Locate the cell with the specified text and output its [X, Y] center coordinate. 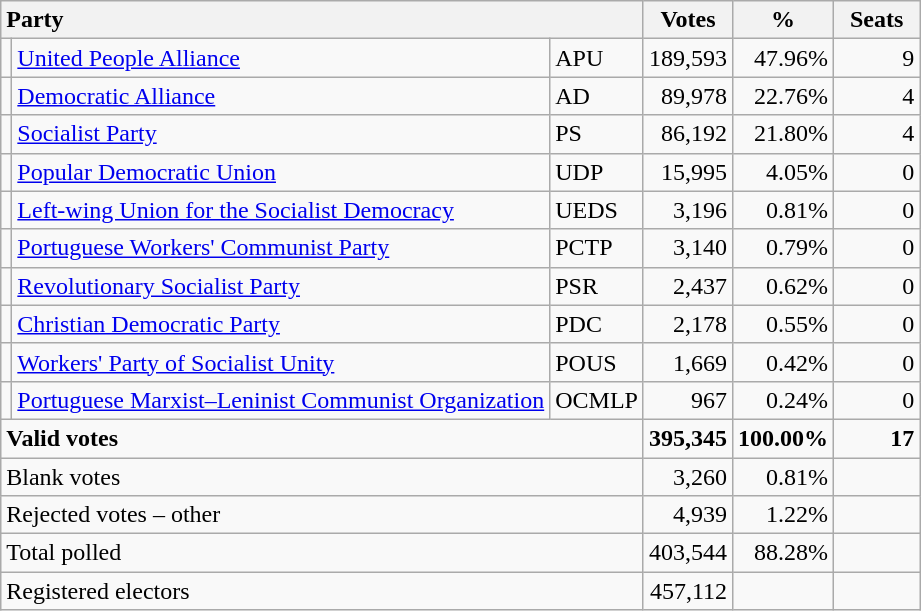
Workers' Party of Socialist Unity [281, 362]
395,345 [688, 438]
Portuguese Marxist–Leninist Communist Organization [281, 400]
47.96% [784, 58]
POUS [597, 362]
Party [322, 20]
1.22% [784, 515]
Total polled [322, 553]
PDC [597, 324]
2,437 [688, 286]
Seats [877, 20]
457,112 [688, 591]
Valid votes [322, 438]
0.79% [784, 248]
4.05% [784, 172]
17 [877, 438]
189,593 [688, 58]
Popular Democratic Union [281, 172]
15,995 [688, 172]
100.00% [784, 438]
3,196 [688, 210]
Blank votes [322, 477]
PCTP [597, 248]
Christian Democratic Party [281, 324]
3,260 [688, 477]
Rejected votes – other [322, 515]
Socialist Party [281, 134]
PS [597, 134]
PSR [597, 286]
89,978 [688, 96]
22.76% [784, 96]
Democratic Alliance [281, 96]
0.62% [784, 286]
Votes [688, 20]
Portuguese Workers' Communist Party [281, 248]
% [784, 20]
4,939 [688, 515]
AD [597, 96]
Revolutionary Socialist Party [281, 286]
United People Alliance [281, 58]
88.28% [784, 553]
0.55% [784, 324]
86,192 [688, 134]
21.80% [784, 134]
Registered electors [322, 591]
APU [597, 58]
0.42% [784, 362]
OCMLP [597, 400]
UDP [597, 172]
967 [688, 400]
UEDS [597, 210]
1,669 [688, 362]
2,178 [688, 324]
Left-wing Union for the Socialist Democracy [281, 210]
403,544 [688, 553]
3,140 [688, 248]
9 [877, 58]
0.24% [784, 400]
